Scan for the cell matching the given text and deliver its [X, Y] coordinate at center. 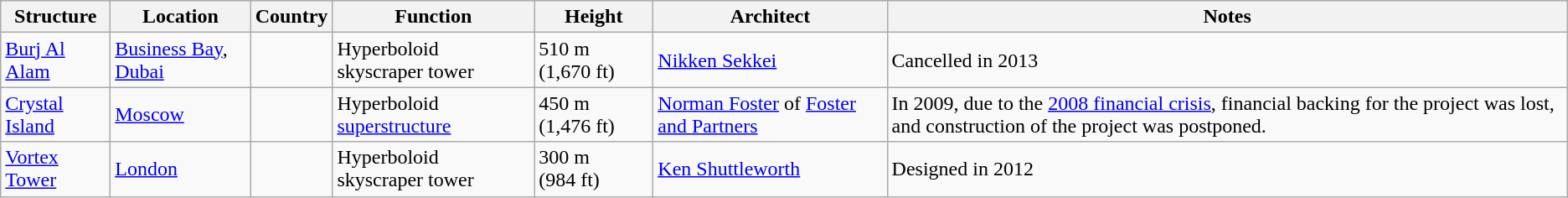
Vortex Tower [55, 169]
Height [594, 17]
Ken Shuttleworth [771, 169]
Country [291, 17]
London [181, 169]
Location [181, 17]
Designed in 2012 [1227, 169]
Function [434, 17]
Norman Foster of Foster and Partners [771, 114]
Structure [55, 17]
510 m (1,670 ft) [594, 60]
450 m (1,476 ft) [594, 114]
In 2009, due to the 2008 financial crisis, financial backing for the project was lost, and construction of the project was postponed. [1227, 114]
300 m (984 ft) [594, 169]
Cancelled in 2013 [1227, 60]
Notes [1227, 17]
Burj Al Alam [55, 60]
Crystal Island [55, 114]
Nikken Sekkei [771, 60]
Business Bay, Dubai [181, 60]
Architect [771, 17]
Hyperboloid superstructure [434, 114]
Moscow [181, 114]
